Search for the cell housing the specified text and yield its (x, y) center coordinate. 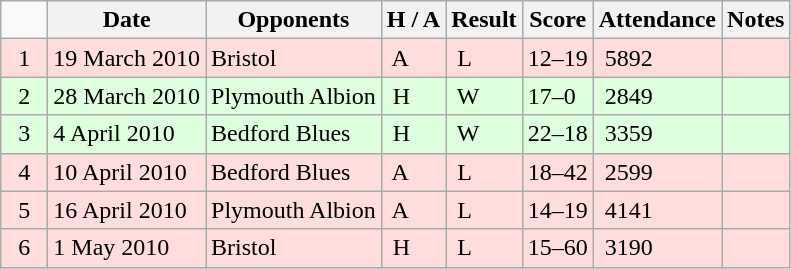
Date (127, 20)
12–19 (558, 58)
28 March 2010 (127, 96)
4 April 2010 (127, 134)
3190 (657, 248)
5 (24, 210)
2 (24, 96)
4141 (657, 210)
1 (24, 58)
Notes (756, 20)
10 April 2010 (127, 172)
2849 (657, 96)
Score (558, 20)
6 (24, 248)
3359 (657, 134)
2599 (657, 172)
Result (484, 20)
18–42 (558, 172)
22–18 (558, 134)
14–19 (558, 210)
Opponents (294, 20)
4 (24, 172)
1 May 2010 (127, 248)
17–0 (558, 96)
5892 (657, 58)
H / A (413, 20)
19 March 2010 (127, 58)
3 (24, 134)
16 April 2010 (127, 210)
Attendance (657, 20)
15–60 (558, 248)
